For the text-containing cell, return its midpoint in (X, Y) coordinate format. 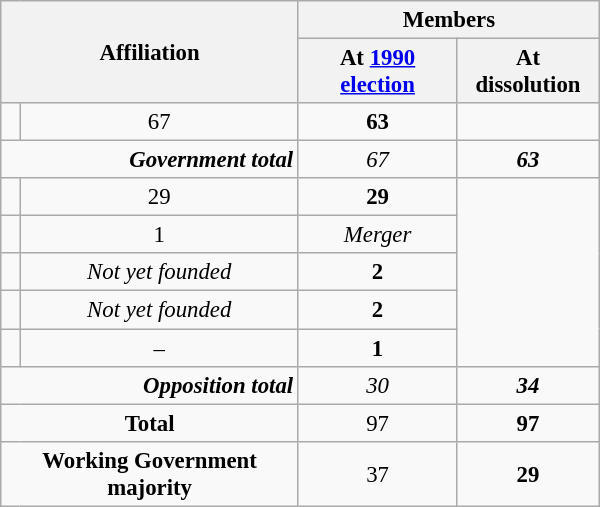
37 (377, 474)
Working Government majority (150, 474)
Affiliation (150, 52)
At dissolution (528, 72)
Total (150, 423)
30 (377, 385)
At 1990 election (377, 72)
Members (448, 20)
Merger (377, 235)
Government total (150, 160)
Opposition total (150, 385)
34 (528, 385)
– (159, 348)
